Capture the cell that displays the provided text and extract its [x, y] central coordinate. 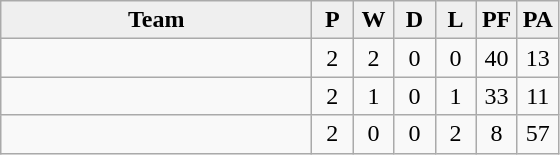
W [374, 20]
33 [496, 96]
PF [496, 20]
8 [496, 134]
P [332, 20]
L [456, 20]
40 [496, 58]
13 [538, 58]
57 [538, 134]
11 [538, 96]
PA [538, 20]
D [414, 20]
Team [156, 20]
